Detect which cell encompasses the target text, then output its [x, y] center coordinate. 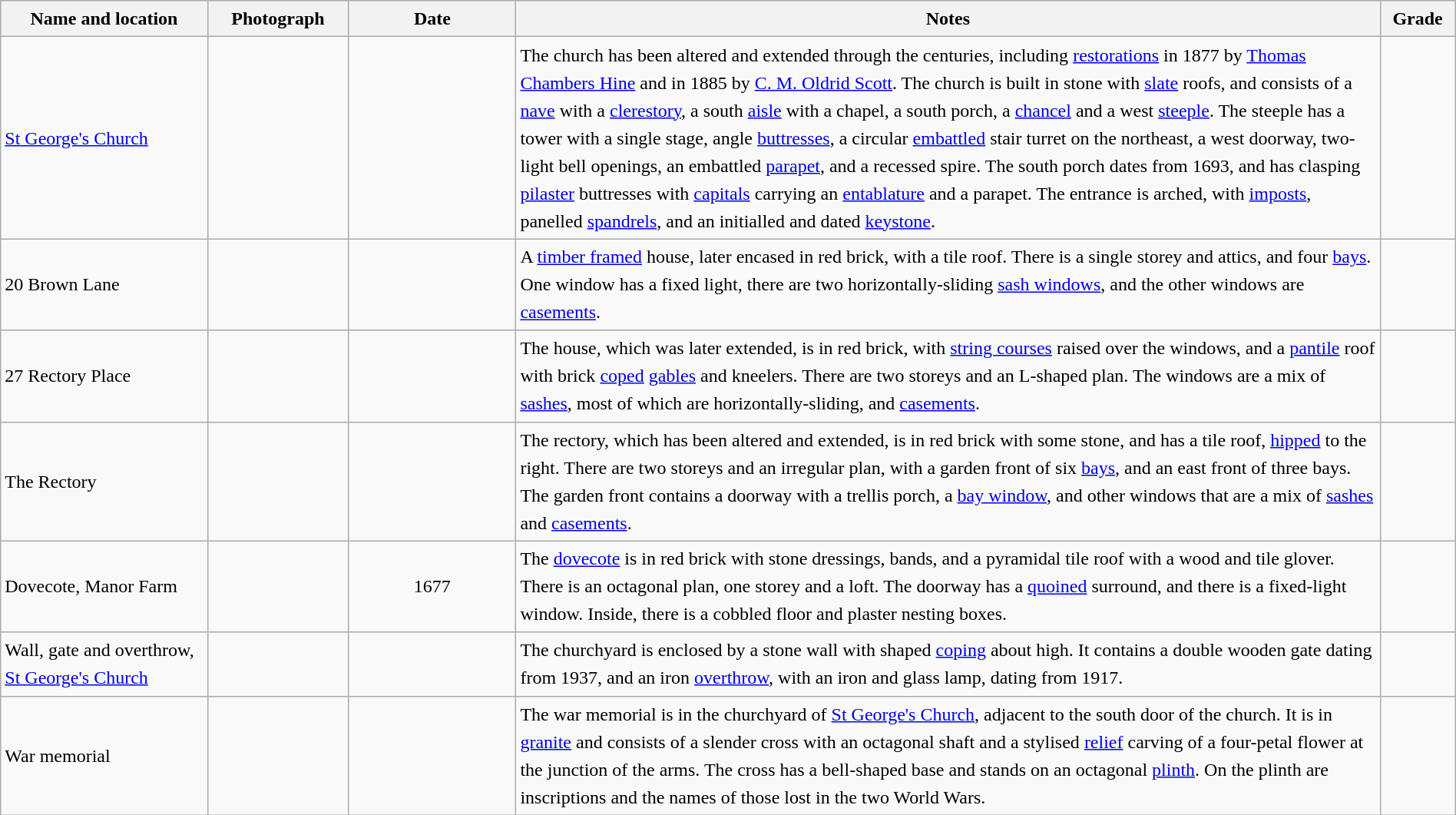
The Rectory [104, 481]
Photograph [278, 18]
Dovecote, Manor Farm [104, 587]
War memorial [104, 756]
Wall, gate and overthrow,St George's Church [104, 664]
Notes [948, 18]
1677 [432, 587]
Date [432, 18]
20 Brown Lane [104, 284]
St George's Church [104, 138]
Name and location [104, 18]
Grade [1418, 18]
27 Rectory Place [104, 376]
